Extract the [x, y] coordinate from the center of the cell holding the provided text.  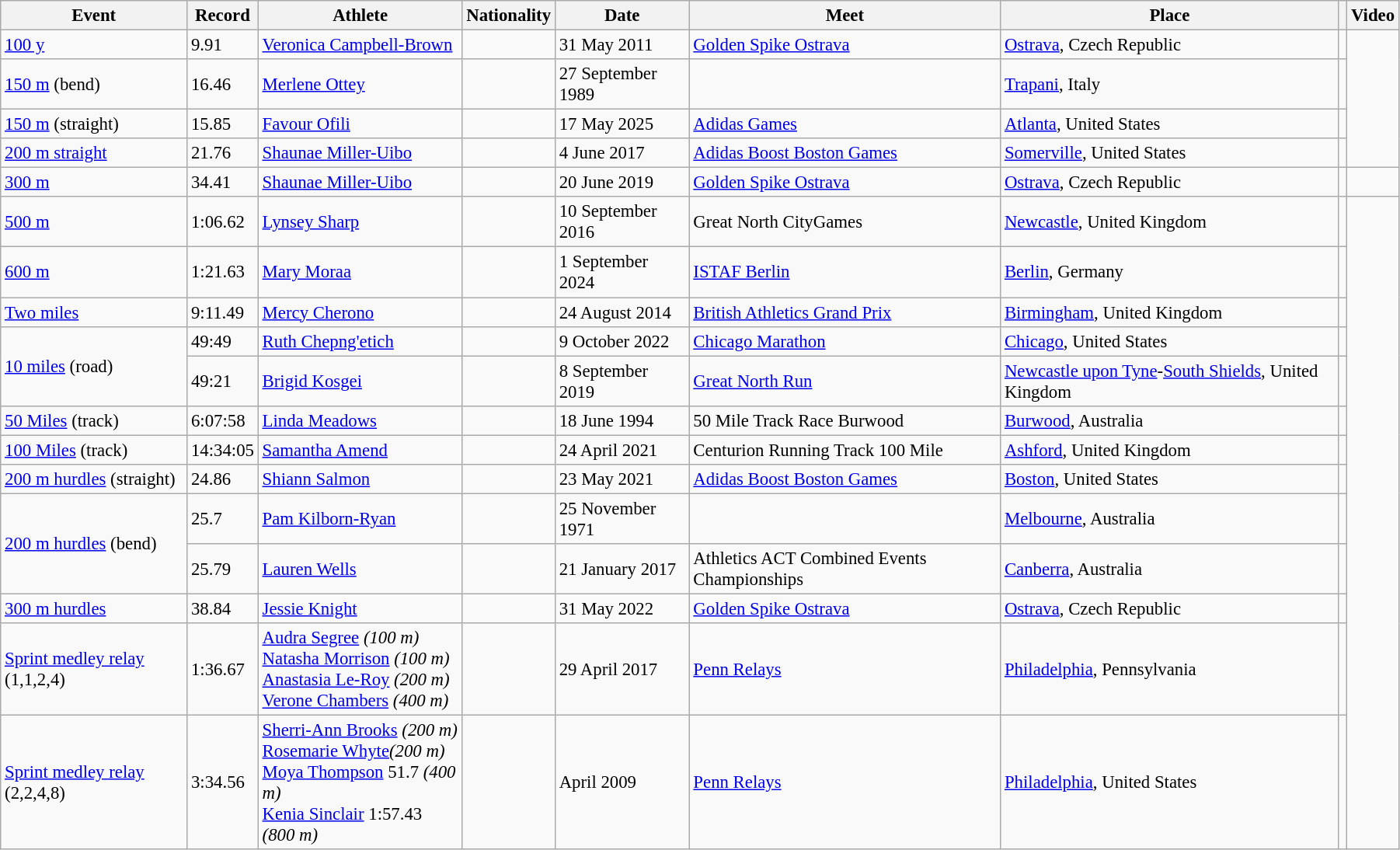
Linda Meadows [360, 420]
38.84 [223, 608]
150 m (straight) [94, 124]
Newcastle upon Tyne-South Shields, United Kingdom [1170, 381]
3:34.56 [223, 783]
Jessie Knight [360, 608]
Audra Segree (100 m)Natasha Morrison (100 m)Anastasia Le-Roy (200 m)Verone Chambers (400 m) [360, 670]
Lynsey Sharp [360, 222]
16.46 [223, 84]
1:36.67 [223, 670]
24 August 2014 [622, 312]
24.86 [223, 479]
April 2009 [622, 783]
9 October 2022 [622, 341]
Nationality [508, 16]
Boston, United States [1170, 479]
Melbourne, Australia [1170, 519]
Athlete [360, 16]
20 June 2019 [622, 183]
14:34:05 [223, 450]
Sherri-Ann Brooks (200 m)Rosemarie Whyte(200 m)Moya Thompson 51.7 (400 m)Kenia Sinclair 1:57.43 (800 m) [360, 783]
Shiann Salmon [360, 479]
6:07:58 [223, 420]
Brigid Kosgei [360, 381]
Centurion Running Track 100 Mile [845, 450]
300 m [94, 183]
Ashford, United Kingdom [1170, 450]
50 Mile Track Race Burwood [845, 420]
25.79 [223, 569]
8 September 2019 [622, 381]
100 Miles (track) [94, 450]
200 m straight [94, 153]
15.85 [223, 124]
Place [1170, 16]
Burwood, Australia [1170, 420]
31 May 2011 [622, 45]
50 Miles (track) [94, 420]
Mary Moraa [360, 272]
31 May 2022 [622, 608]
Meet [845, 16]
1:21.63 [223, 272]
100 y [94, 45]
Chicago, United States [1170, 341]
Pam Kilborn-Ryan [360, 519]
24 April 2021 [622, 450]
Video [1374, 16]
Berlin, Germany [1170, 272]
Event [94, 16]
Favour Ofili [360, 124]
Great North CityGames [845, 222]
27 September 1989 [622, 84]
49:21 [223, 381]
18 June 1994 [622, 420]
34.41 [223, 183]
25.7 [223, 519]
10 September 2016 [622, 222]
Merlene Ottey [360, 84]
Sprint medley relay (1,1,2,4) [94, 670]
17 May 2025 [622, 124]
600 m [94, 272]
Great North Run [845, 381]
1:06.62 [223, 222]
Record [223, 16]
200 m hurdles (bend) [94, 544]
British Athletics Grand Prix [845, 312]
21 January 2017 [622, 569]
Atlanta, United States [1170, 124]
Ruth Chepng'etich [360, 341]
Athletics ACT Combined Events Championships [845, 569]
Trapani, Italy [1170, 84]
Adidas Games [845, 124]
Sprint medley relay (2,2,4,8) [94, 783]
9:11.49 [223, 312]
10 miles (road) [94, 366]
150 m (bend) [94, 84]
500 m [94, 222]
Lauren Wells [360, 569]
49:49 [223, 341]
200 m hurdles (straight) [94, 479]
Samantha Amend [360, 450]
Chicago Marathon [845, 341]
Two miles [94, 312]
Somerville, United States [1170, 153]
23 May 2021 [622, 479]
Date [622, 16]
9.91 [223, 45]
25 November 1971 [622, 519]
29 April 2017 [622, 670]
Philadelphia, United States [1170, 783]
Birmingham, United Kingdom [1170, 312]
Canberra, Australia [1170, 569]
Veronica Campbell-Brown [360, 45]
Newcastle, United Kingdom [1170, 222]
Philadelphia, Pennsylvania [1170, 670]
300 m hurdles [94, 608]
Mercy Cherono [360, 312]
4 June 2017 [622, 153]
ISTAF Berlin [845, 272]
21.76 [223, 153]
1 September 2024 [622, 272]
